Provide the [x, y] coordinate of the cell's center where the given text is located.  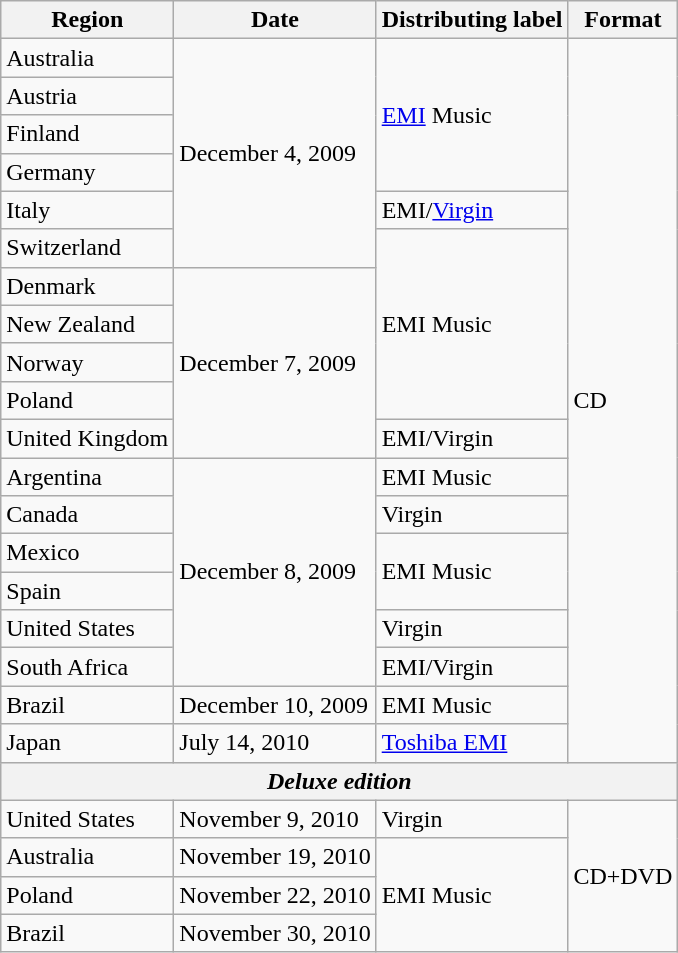
Germany [88, 172]
South Africa [88, 667]
December 8, 2009 [275, 572]
Format [623, 20]
December 7, 2009 [275, 362]
July 14, 2010 [275, 743]
November 19, 2010 [275, 857]
CD [623, 400]
Argentina [88, 477]
Region [88, 20]
December 10, 2009 [275, 705]
CD+DVD [623, 876]
November 30, 2010 [275, 933]
Denmark [88, 286]
Distributing label [472, 20]
Finland [88, 134]
Mexico [88, 553]
Norway [88, 362]
Toshiba EMI [472, 743]
Italy [88, 210]
Austria [88, 96]
November 22, 2010 [275, 895]
New Zealand [88, 324]
December 4, 2009 [275, 153]
Switzerland [88, 248]
Spain [88, 591]
Japan [88, 743]
Date [275, 20]
Deluxe edition [340, 781]
Canada [88, 515]
United Kingdom [88, 438]
November 9, 2010 [275, 819]
